Capture the cell that displays the provided text and extract its (X, Y) central coordinate. 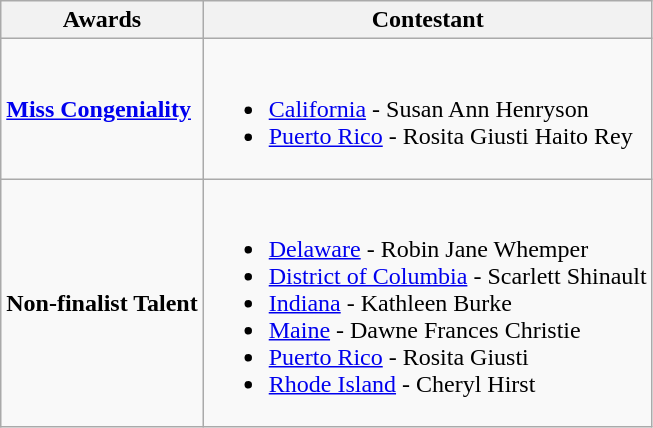
Miss Congeniality (102, 109)
Awards (102, 20)
California - Susan Ann Henryson Puerto Rico - Rosita Giusti Haito Rey (428, 109)
Contestant (428, 20)
Non-finalist Talent (102, 303)
